Search for the cell housing the specified text and yield its (x, y) center coordinate. 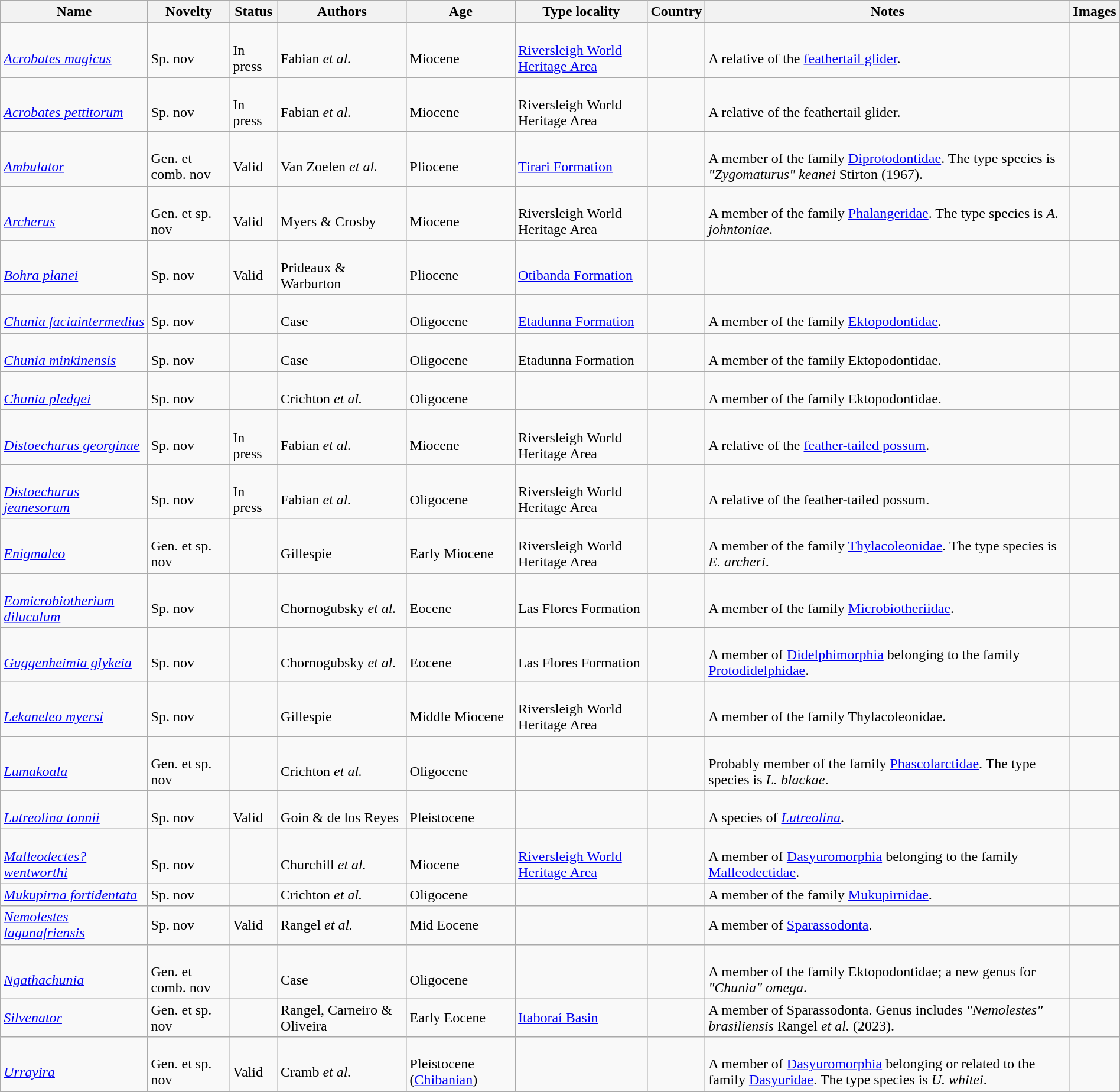
Acrobates pettitorum (74, 105)
Notes (887, 12)
Acrobates magicus (74, 50)
Goin & de los Reyes (343, 810)
Early Miocene (461, 546)
A species of Lutreolina. (887, 810)
Pleistocene (461, 810)
Cramb et al. (343, 1064)
Mid Eocene (461, 925)
Novelty (189, 12)
Itaboraí Basin (581, 1018)
Status (254, 12)
Ngathachunia (74, 972)
Lumakoala (74, 764)
Malleodectes? wentworthi (74, 856)
Name (74, 12)
Enigmaleo (74, 546)
Urrayira (74, 1064)
Country (676, 12)
Distoechurus jeanesorum (74, 491)
A member of the family Phalangeridae. The type species is A. johntoniae. (887, 213)
Otibanda Formation (581, 268)
A member of the family Thylacoleonidae. The type species is E. archeri. (887, 546)
Middle Miocene (461, 709)
A member of the family Thylacoleonidae. (887, 709)
Lekaneleo myersi (74, 709)
A member of Sparassodonta. Genus includes "Nemolestes" brasiliensis Rangel et al. (2023). (887, 1018)
A member of the family Ektopodontidae; a new genus for "Chunia" omega. (887, 972)
Distoechurus georginae (74, 437)
Age (461, 12)
A member of Dasyuromorphia belonging or related to the family Dasyuridae. The type species is U. whitei. (887, 1064)
A member of Dasyuromorphia belonging to the family Malleodectidae. (887, 856)
Prideaux & Warburton (343, 268)
Chunia minkinensis (74, 352)
A member of the family Diprotodontidae. The type species is "Zygomaturus" keanei Stirton (1967). (887, 159)
Chunia faciaintermedius (74, 314)
A member of Didelphimorphia belonging to the family Protodidelphidae. (887, 655)
Rangel et al. (343, 925)
Probably member of the family Phascolarctidae. The type species is L. blackae. (887, 764)
Eomicrobiotherium diluculum (74, 600)
Rangel, Carneiro & Oliveira (343, 1018)
Guggenheimia glykeia (74, 655)
Nemolestes lagunafriensis (74, 925)
A member of Sparassodonta. (887, 925)
Chunia pledgei (74, 391)
Myers & Crosby (343, 213)
Type locality (581, 12)
Early Eocene (461, 1018)
Mukupirna fortidentata (74, 895)
Churchill et al. (343, 856)
Archerus (74, 213)
Lutreolina tonnii (74, 810)
Bohra planei (74, 268)
Silvenator (74, 1018)
A member of the family Mukupirnidae. (887, 895)
Authors (343, 12)
Tirari Formation (581, 159)
Van Zoelen et al. (343, 159)
A member of the family Microbiotheriidae. (887, 600)
Pleistocene (Chibanian) (461, 1064)
Ambulator (74, 159)
Images (1095, 12)
